Locate the cell with the specified text and output its (x, y) center coordinate. 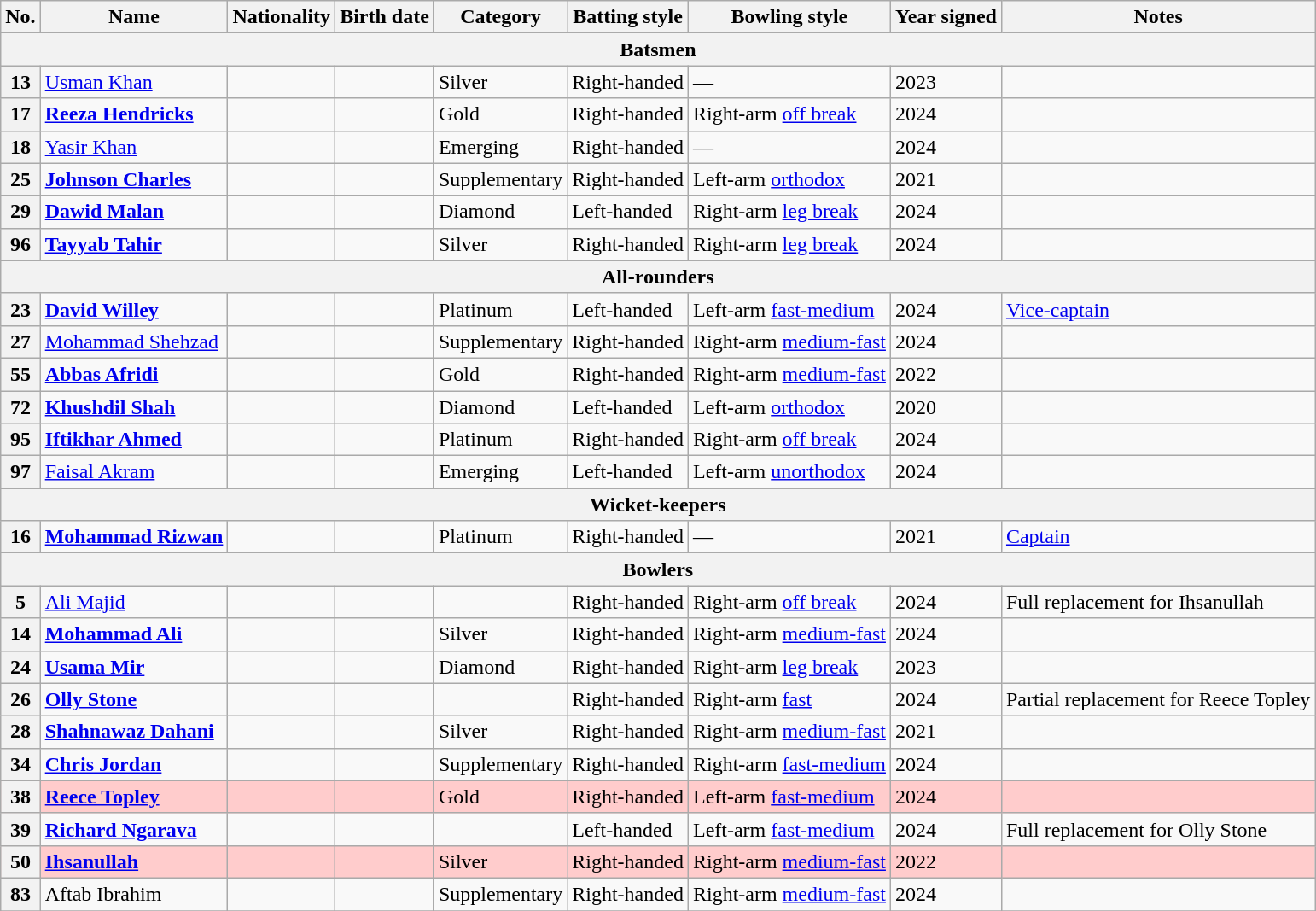
29 (20, 212)
39 (20, 829)
Olly Stone (134, 699)
Bowlers (658, 569)
Chris Jordan (134, 764)
Usama Mir (134, 667)
Mohammad Ali (134, 634)
83 (20, 894)
Ihsanullah (134, 861)
Category (500, 17)
David Willey (134, 309)
Batting style (628, 17)
Aftab Ibrahim (134, 894)
28 (20, 732)
Partial replacement for Reece Topley (1157, 699)
27 (20, 342)
Iftikhar Ahmed (134, 440)
Full replacement for Ihsanullah (1157, 602)
Mohammad Shehzad (134, 342)
18 (20, 147)
Wicket-keepers (658, 505)
Johnson Charles (134, 179)
5 (20, 602)
26 (20, 699)
Dawid Malan (134, 212)
Batsmen (658, 50)
13 (20, 82)
Mohammad Rizwan (134, 537)
50 (20, 861)
Birth date (385, 17)
25 (20, 179)
2020 (946, 407)
Right-arm fast-medium (789, 764)
34 (20, 764)
Abbas Afridi (134, 374)
Left-arm unorthodox (789, 472)
72 (20, 407)
16 (20, 537)
Richard Ngarava (134, 829)
Notes (1157, 17)
38 (20, 797)
Faisal Akram (134, 472)
Shahnawaz Dahani (134, 732)
Yasir Khan (134, 147)
14 (20, 634)
All-rounders (658, 277)
Nationality (282, 17)
17 (20, 114)
Full replacement for Olly Stone (1157, 829)
Reeza Hendricks (134, 114)
Reece Topley (134, 797)
97 (20, 472)
Name (134, 17)
95 (20, 440)
96 (20, 244)
55 (20, 374)
Year signed (946, 17)
23 (20, 309)
Usman Khan (134, 82)
Bowling style (789, 17)
Khushdil Shah (134, 407)
24 (20, 667)
Tayyab Tahir (134, 244)
Ali Majid (134, 602)
No. (20, 17)
Right-arm fast (789, 699)
Vice-captain (1157, 309)
Captain (1157, 537)
